Extract the (X, Y) coordinate from the center of the cell holding the provided text.  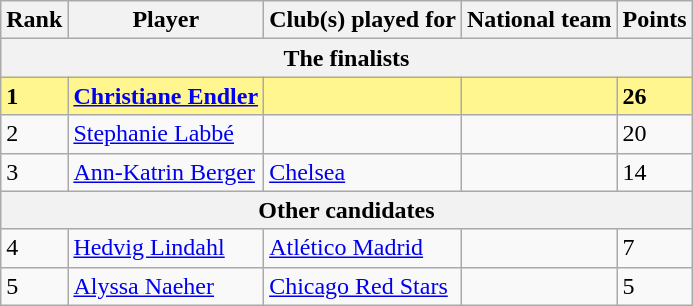
2 (34, 134)
The finalists (346, 58)
National team (539, 20)
Alyssa Naeher (166, 286)
Points (654, 20)
Chelsea (363, 172)
Stephanie Labbé (166, 134)
Christiane Endler (166, 96)
Player (166, 20)
Other candidates (346, 210)
7 (654, 248)
Hedvig Lindahl (166, 248)
1 (34, 96)
20 (654, 134)
Club(s) played for (363, 20)
26 (654, 96)
Rank (34, 20)
Atlético Madrid (363, 248)
Ann-Katrin Berger (166, 172)
14 (654, 172)
3 (34, 172)
Chicago Red Stars (363, 286)
4 (34, 248)
